Detect which cell encompasses the target text, then output its (x, y) center coordinate. 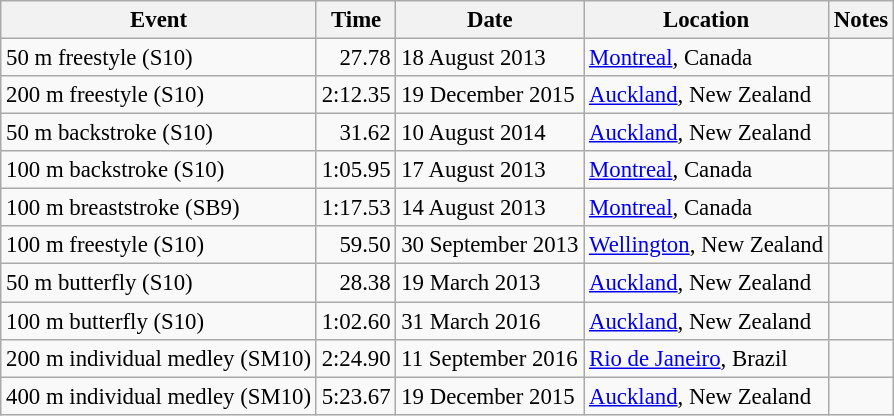
50 m butterfly (S10) (159, 283)
200 m freestyle (S10) (159, 95)
14 August 2013 (490, 208)
1:05.95 (356, 170)
50 m freestyle (S10) (159, 58)
Date (490, 20)
18 August 2013 (490, 58)
10 August 2014 (490, 133)
50 m backstroke (S10) (159, 133)
27.78 (356, 58)
Wellington, New Zealand (706, 245)
Location (706, 20)
Rio de Janeiro, Brazil (706, 358)
Time (356, 20)
2:12.35 (356, 95)
400 m individual medley (SM10) (159, 396)
Event (159, 20)
11 September 2016 (490, 358)
59.50 (356, 245)
1:02.60 (356, 321)
Notes (860, 20)
17 August 2013 (490, 170)
30 September 2013 (490, 245)
100 m breaststroke (SB9) (159, 208)
100 m butterfly (S10) (159, 321)
5:23.67 (356, 396)
31 March 2016 (490, 321)
2:24.90 (356, 358)
100 m backstroke (S10) (159, 170)
31.62 (356, 133)
19 March 2013 (490, 283)
200 m individual medley (SM10) (159, 358)
1:17.53 (356, 208)
28.38 (356, 283)
100 m freestyle (S10) (159, 245)
